Scan for the cell matching the given text and deliver its (x, y) coordinate at center. 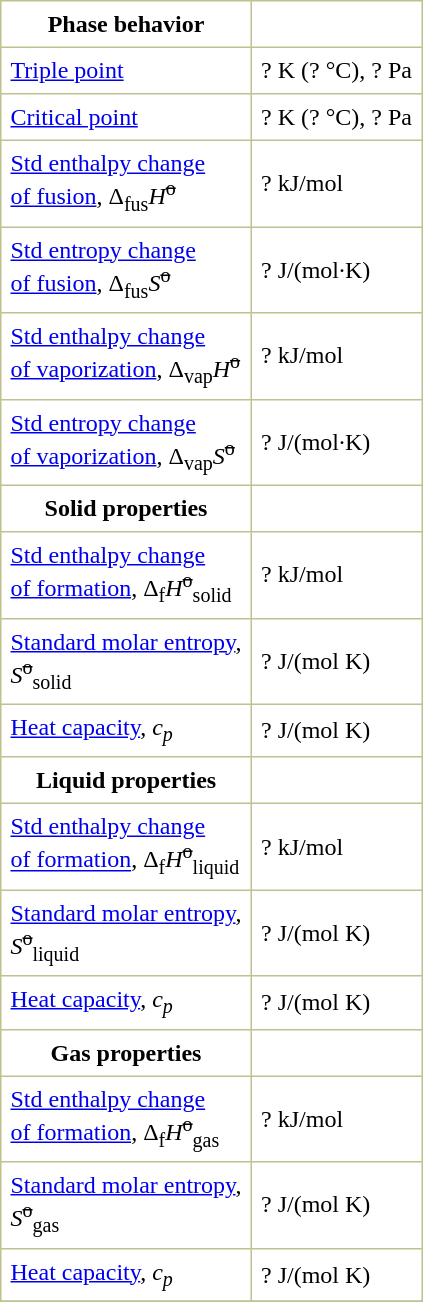
Std enthalpy changeof formation, ΔfHosolid (126, 575)
Std entropy changeof vaporization, ΔvapSo (126, 442)
Std enthalpy changeof formation, ΔfHogas (126, 1119)
Std enthalpy changeof fusion, ΔfusHo (126, 183)
Std enthalpy changeof formation, ΔfHoliquid (126, 847)
Standard molar entropy,Sosolid (126, 661)
Triple point (126, 70)
Gas properties (126, 1052)
Std entropy changeof fusion, ΔfusSo (126, 270)
Standard molar entropy,Sogas (126, 1205)
Critical point (126, 117)
Liquid properties (126, 780)
Std enthalpy changeof vaporization, ΔvapHo (126, 356)
Phase behavior (126, 24)
Standard molar entropy,Soliquid (126, 933)
Solid properties (126, 508)
